Extract the (x, y) coordinate from the center of the cell holding the provided text.  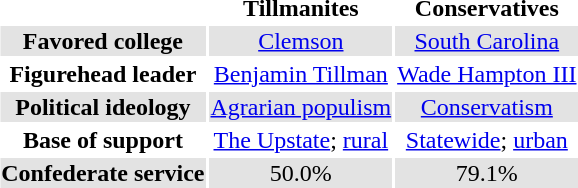
Wade Hampton III (487, 74)
Base of support (103, 140)
Confederate service (103, 173)
Political ideology (103, 107)
Clemson (301, 41)
Benjamin Tillman (301, 74)
Figurehead leader (103, 74)
Agrarian populism (301, 107)
79.1% (487, 173)
Statewide; urban (487, 140)
Favored college (103, 41)
South Carolina (487, 41)
The Upstate; rural (301, 140)
50.0% (301, 173)
Conservatism (487, 107)
